Identify which cell holds the provided text, then report its (X, Y) central coordinate. 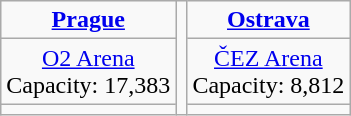
Ostrava (268, 20)
ČEZ ArenaCapacity: 8,812 (268, 72)
O2 ArenaCapacity: 17,383 (88, 72)
Prague (88, 20)
